From the cell containing the given text, extract its center point as [X, Y] coordinate. 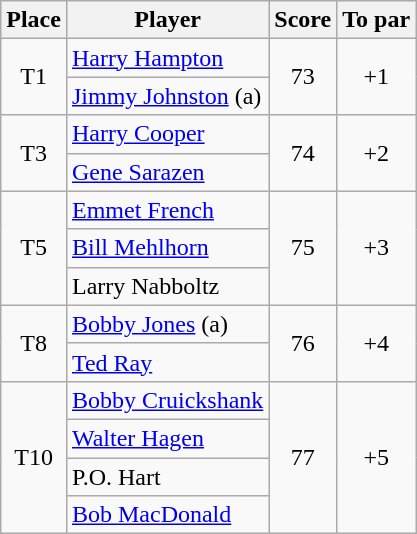
Player [167, 20]
77 [303, 457]
T5 [34, 248]
+1 [376, 77]
Bob MacDonald [167, 515]
T3 [34, 153]
Bobby Cruickshank [167, 400]
T1 [34, 77]
Larry Nabboltz [167, 286]
P.O. Hart [167, 477]
73 [303, 77]
Harry Hampton [167, 58]
76 [303, 343]
Jimmy Johnston (a) [167, 96]
Gene Sarazen [167, 172]
T10 [34, 457]
Score [303, 20]
+5 [376, 457]
Emmet French [167, 210]
Ted Ray [167, 362]
+2 [376, 153]
75 [303, 248]
To par [376, 20]
+3 [376, 248]
Harry Cooper [167, 134]
+4 [376, 343]
Bill Mehlhorn [167, 248]
Bobby Jones (a) [167, 324]
Place [34, 20]
74 [303, 153]
Walter Hagen [167, 438]
T8 [34, 343]
